Search for the cell housing the specified text and yield its [x, y] center coordinate. 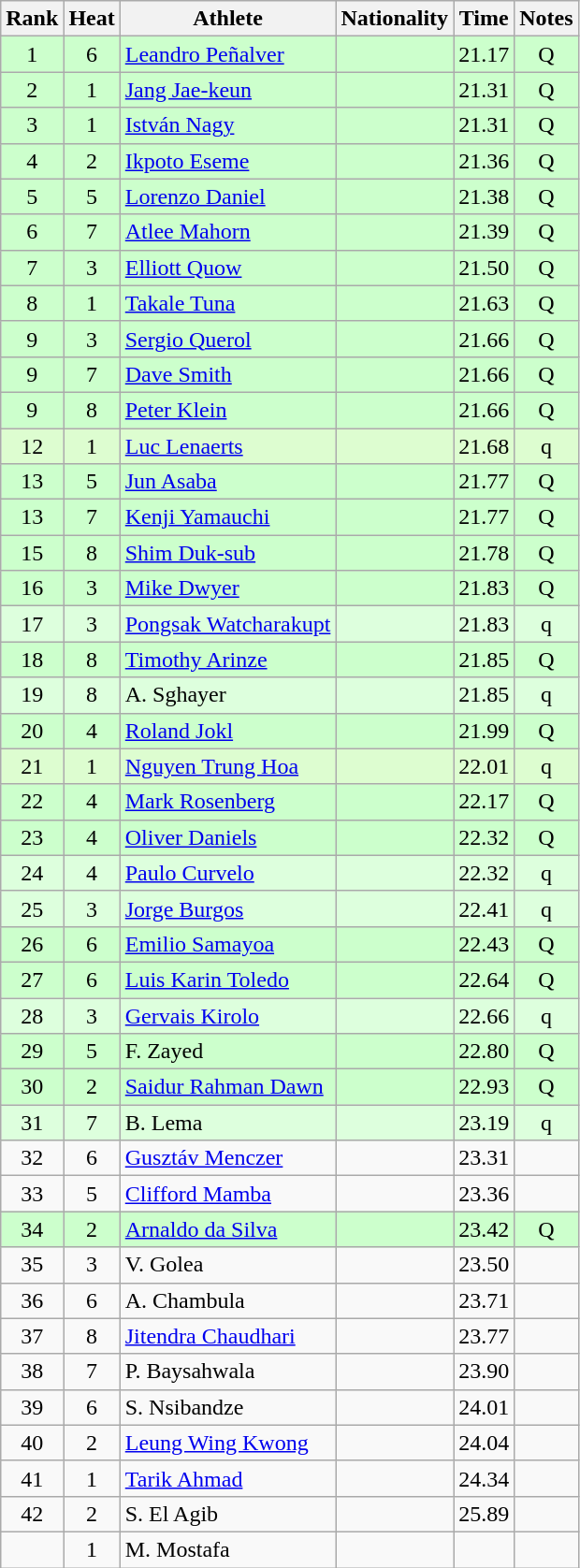
40 [32, 1443]
30 [32, 1087]
39 [32, 1407]
22.43 [485, 944]
21.39 [485, 232]
19 [32, 695]
Mark Rosenberg [228, 802]
15 [32, 553]
Heat [92, 19]
Elliott Quow [228, 268]
21.68 [485, 446]
22.66 [485, 1015]
Atlee Mahorn [228, 232]
20 [32, 731]
V. Golea [228, 1265]
Leung Wing Kwong [228, 1443]
41 [32, 1478]
32 [32, 1158]
31 [32, 1123]
Lorenzo Daniel [228, 196]
Pongsak Watcharakupt [228, 624]
22.64 [485, 980]
22.93 [485, 1087]
P. Baysahwala [228, 1372]
23.77 [485, 1336]
21 [32, 766]
25.89 [485, 1514]
Leandro Peñalver [228, 54]
27 [32, 980]
21.50 [485, 268]
21.99 [485, 731]
Jorge Burgos [228, 908]
26 [32, 944]
Roland Jokl [228, 731]
22.01 [485, 766]
S. Nsibandze [228, 1407]
23.31 [485, 1158]
25 [32, 908]
24.01 [485, 1407]
Luc Lenaerts [228, 446]
Takale Tuna [228, 303]
18 [32, 660]
Gusztáv Menczer [228, 1158]
S. El Agib [228, 1514]
Jun Asaba [228, 482]
Mike Dwyer [228, 588]
17 [32, 624]
Sergio Querol [228, 339]
22.41 [485, 908]
23 [32, 837]
35 [32, 1265]
38 [32, 1372]
Clifford Mamba [228, 1194]
Jitendra Chaudhari [228, 1336]
Peter Klein [228, 410]
Arnaldo da Silva [228, 1229]
21.78 [485, 553]
28 [32, 1015]
Luis Karin Toledo [228, 980]
23.50 [485, 1265]
23.71 [485, 1300]
23.42 [485, 1229]
Jang Jae-keun [228, 90]
A. Sghayer [228, 695]
István Nagy [228, 125]
23.90 [485, 1372]
22.80 [485, 1052]
24.34 [485, 1478]
21.17 [485, 54]
Oliver Daniels [228, 837]
M. Mostafa [228, 1549]
Kenji Yamauchi [228, 517]
23.19 [485, 1123]
Emilio Samayoa [228, 944]
Shim Duk-sub [228, 553]
37 [32, 1336]
Notes [546, 19]
42 [32, 1514]
A. Chambula [228, 1300]
34 [32, 1229]
16 [32, 588]
36 [32, 1300]
Dave Smith [228, 374]
12 [32, 446]
Rank [32, 19]
Paulo Curvelo [228, 873]
Ikpoto Eseme [228, 161]
F. Zayed [228, 1052]
23.36 [485, 1194]
Timothy Arinze [228, 660]
29 [32, 1052]
Tarik Ahmad [228, 1478]
22.17 [485, 802]
Gervais Kirolo [228, 1015]
Time [485, 19]
21.36 [485, 161]
22 [32, 802]
21.63 [485, 303]
24.04 [485, 1443]
Athlete [228, 19]
33 [32, 1194]
Nguyen Trung Hoa [228, 766]
Nationality [395, 19]
21.38 [485, 196]
24 [32, 873]
Saidur Rahman Dawn [228, 1087]
B. Lema [228, 1123]
